Detect which cell encompasses the target text, then output its (x, y) center coordinate. 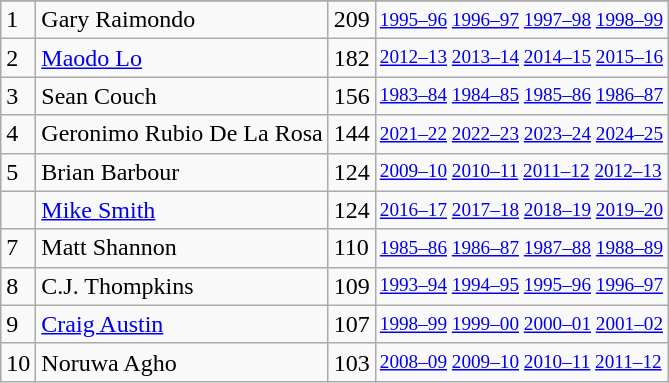
Craig Austin (182, 324)
156 (352, 96)
2021–22 2022–23 2023–24 2024–25 (521, 134)
1985–86 1986–87 1987–88 1988–89 (521, 248)
103 (352, 362)
1983–84 1984–85 1985–86 1986–87 (521, 96)
Sean Couch (182, 96)
182 (352, 58)
109 (352, 286)
8 (18, 286)
Maodo Lo (182, 58)
9 (18, 324)
Brian Barbour (182, 172)
107 (352, 324)
Mike Smith (182, 210)
1 (18, 20)
2016–17 2017–18 2018–19 2019–20 (521, 210)
3 (18, 96)
1995–96 1996–97 1997–98 1998–99 (521, 20)
144 (352, 134)
7 (18, 248)
Gary Raimondo (182, 20)
209 (352, 20)
C.J. Thompkins (182, 286)
4 (18, 134)
Matt Shannon (182, 248)
Geronimo Rubio De La Rosa (182, 134)
110 (352, 248)
2008–09 2009–10 2010–11 2011–12 (521, 362)
Noruwa Agho (182, 362)
2009–10 2010–11 2011–12 2012–13 (521, 172)
5 (18, 172)
1993–94 1994–95 1995–96 1996–97 (521, 286)
2012–13 2013–14 2014–15 2015–16 (521, 58)
2 (18, 58)
10 (18, 362)
1998–99 1999–00 2000–01 2001–02 (521, 324)
